Detect which cell encompasses the target text, then output its [X, Y] center coordinate. 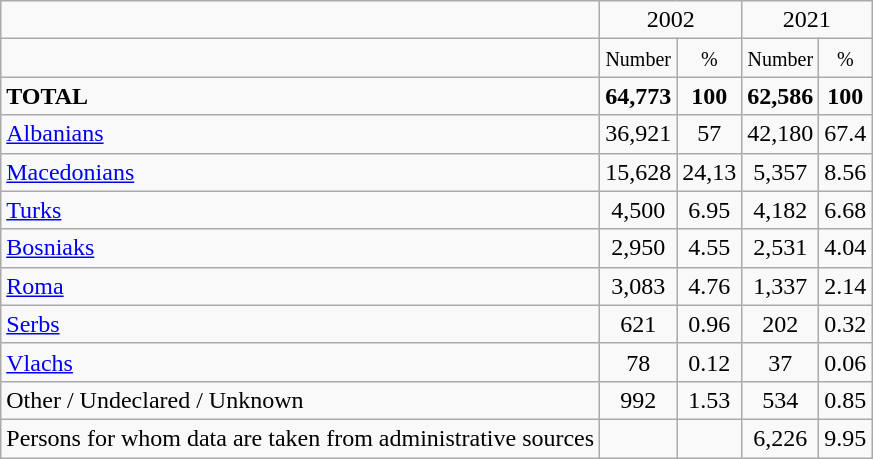
15,628 [638, 172]
42,180 [780, 134]
9.95 [846, 438]
Other / Undeclared / Unknown [300, 400]
Roma [300, 286]
6,226 [780, 438]
0.96 [710, 324]
62,586 [780, 96]
0.32 [846, 324]
6.68 [846, 210]
2,950 [638, 248]
1.53 [710, 400]
6.95 [710, 210]
Serbs [300, 324]
4.04 [846, 248]
992 [638, 400]
534 [780, 400]
202 [780, 324]
64,773 [638, 96]
621 [638, 324]
5,357 [780, 172]
Bosniaks [300, 248]
4.55 [710, 248]
8.56 [846, 172]
0.12 [710, 362]
Macedonians [300, 172]
57 [710, 134]
Albanians [300, 134]
Vlachs [300, 362]
2,531 [780, 248]
37 [780, 362]
78 [638, 362]
Turks [300, 210]
4.76 [710, 286]
4,500 [638, 210]
2.14 [846, 286]
24,13 [710, 172]
36,921 [638, 134]
4,182 [780, 210]
2021 [807, 20]
3,083 [638, 286]
1,337 [780, 286]
TOTAL [300, 96]
0.85 [846, 400]
2002 [671, 20]
67.4 [846, 134]
0.06 [846, 362]
Persons for whom data are taken from administrative sources [300, 438]
